Pinpoint the cell where the given text exists, returning its (x, y) midpoint coordinate. 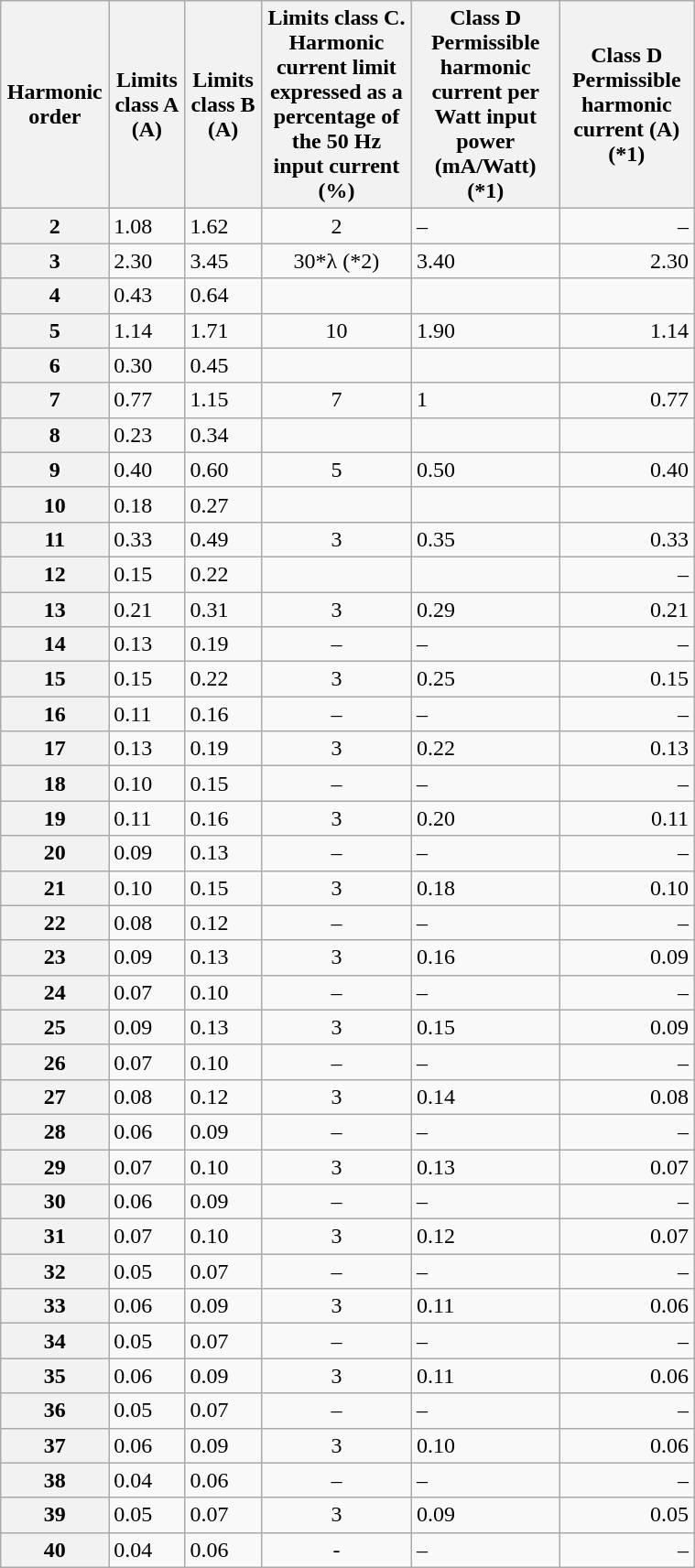
23 (55, 957)
39 (55, 1515)
Limits class B (A) (223, 104)
37 (55, 1445)
28 (55, 1131)
1 (485, 400)
9 (55, 470)
13 (55, 609)
30*λ (*2) (336, 261)
1.08 (147, 226)
1.62 (223, 226)
0.34 (223, 435)
1.15 (223, 400)
32 (55, 1271)
0.31 (223, 609)
Class D Permissible harmonic current per Watt input power (mA/Watt) (*1) (485, 104)
1.71 (223, 330)
0.25 (485, 679)
26 (55, 1062)
34 (55, 1341)
0.43 (147, 296)
Class D Permissible harmonic current (A) (*1) (626, 104)
3.45 (223, 261)
1.90 (485, 330)
0.20 (485, 818)
31 (55, 1237)
0.35 (485, 539)
0.64 (223, 296)
Limits class A (A) (147, 104)
0.50 (485, 470)
35 (55, 1376)
4 (55, 296)
0.14 (485, 1097)
27 (55, 1097)
21 (55, 888)
14 (55, 644)
0.29 (485, 609)
11 (55, 539)
20 (55, 853)
8 (55, 435)
0.45 (223, 365)
19 (55, 818)
3.40 (485, 261)
0.23 (147, 435)
38 (55, 1480)
25 (55, 1027)
Limits class C. Harmonic current limit expressed as a percentage of the 50 Hz input current (%) (336, 104)
Harmonic order (55, 104)
29 (55, 1167)
33 (55, 1306)
40 (55, 1550)
0.49 (223, 539)
15 (55, 679)
36 (55, 1411)
6 (55, 365)
- (336, 1550)
0.27 (223, 504)
18 (55, 784)
12 (55, 574)
30 (55, 1202)
17 (55, 749)
22 (55, 923)
24 (55, 992)
0.30 (147, 365)
16 (55, 714)
0.60 (223, 470)
